Pinpoint the cell where the given text exists, returning its (x, y) midpoint coordinate. 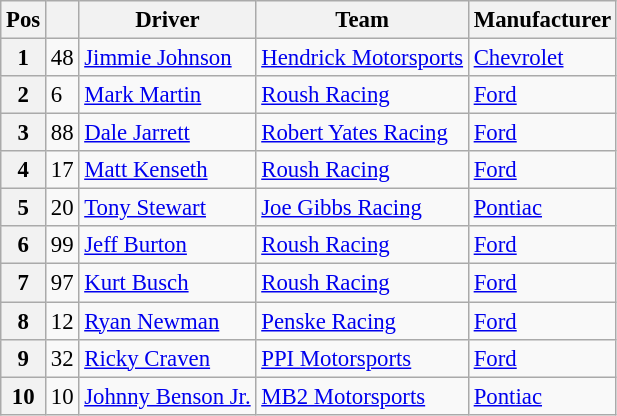
5 (24, 208)
Penske Racing (362, 321)
Joe Gibbs Racing (362, 208)
Matt Kenseth (168, 170)
Ricky Craven (168, 358)
Hendrick Motorsports (362, 58)
32 (62, 358)
Dale Jarrett (168, 133)
88 (62, 133)
Mark Martin (168, 95)
7 (24, 283)
3 (24, 133)
Driver (168, 20)
2 (24, 95)
4 (24, 170)
99 (62, 245)
Robert Yates Racing (362, 133)
Jimmie Johnson (168, 58)
MB2 Motorsports (362, 396)
Johnny Benson Jr. (168, 396)
Chevrolet (542, 58)
Tony Stewart (168, 208)
Team (362, 20)
PPI Motorsports (362, 358)
97 (62, 283)
9 (24, 358)
48 (62, 58)
Kurt Busch (168, 283)
Ryan Newman (168, 321)
20 (62, 208)
17 (62, 170)
1 (24, 58)
Manufacturer (542, 20)
12 (62, 321)
Pos (24, 20)
Jeff Burton (168, 245)
8 (24, 321)
